Locate the cell with the specified text and output its (X, Y) center coordinate. 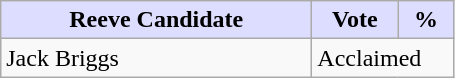
Reeve Candidate (156, 20)
Acclaimed (383, 58)
% (426, 20)
Jack Briggs (156, 58)
Vote (355, 20)
